Search for the cell housing the specified text and yield its [X, Y] center coordinate. 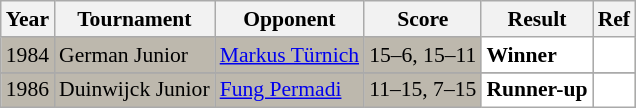
Year [28, 19]
Duinwijck Junior [134, 90]
15–6, 15–11 [422, 55]
Result [536, 19]
Runner-up [536, 90]
German Junior [134, 55]
11–15, 7–15 [422, 90]
Ref [614, 19]
Winner [536, 55]
1984 [28, 55]
Score [422, 19]
Tournament [134, 19]
Markus Türnich [290, 55]
Fung Permadi [290, 90]
1986 [28, 90]
Opponent [290, 19]
